From the cell containing the given text, extract its center point as (x, y) coordinate. 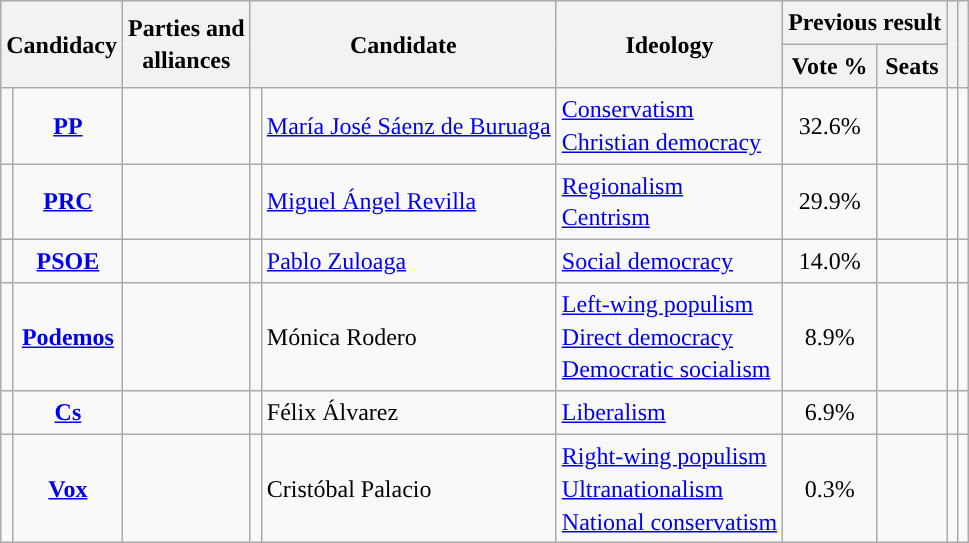
Vote % (830, 66)
Left-wing populismDirect democracyDemocratic socialism (669, 337)
29.9% (830, 202)
Candidate (403, 44)
RegionalismCentrism (669, 202)
Cs (68, 412)
Miguel Ángel Revilla (408, 202)
Cristóbal Palacio (408, 488)
PSOE (68, 260)
Liberalism (669, 412)
Podemos (68, 337)
Mónica Rodero (408, 337)
8.9% (830, 337)
Parties andalliances (187, 44)
Vox (68, 488)
Félix Álvarez (408, 412)
PP (68, 126)
PRC (68, 202)
32.6% (830, 126)
14.0% (830, 260)
María José Sáenz de Buruaga (408, 126)
Previous result (865, 22)
0.3% (830, 488)
Pablo Zuloaga (408, 260)
Seats (912, 66)
Right-wing populismUltranationalismNational conservatism (669, 488)
Ideology (669, 44)
Social democracy (669, 260)
Candidacy (62, 44)
6.9% (830, 412)
ConservatismChristian democracy (669, 126)
